Search for the cell housing the specified text and yield its [x, y] center coordinate. 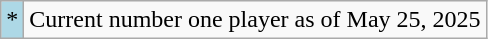
Current number one player as of May 25, 2025 [255, 20]
* [12, 20]
